Pinpoint the cell where the given text exists, returning its [x, y] midpoint coordinate. 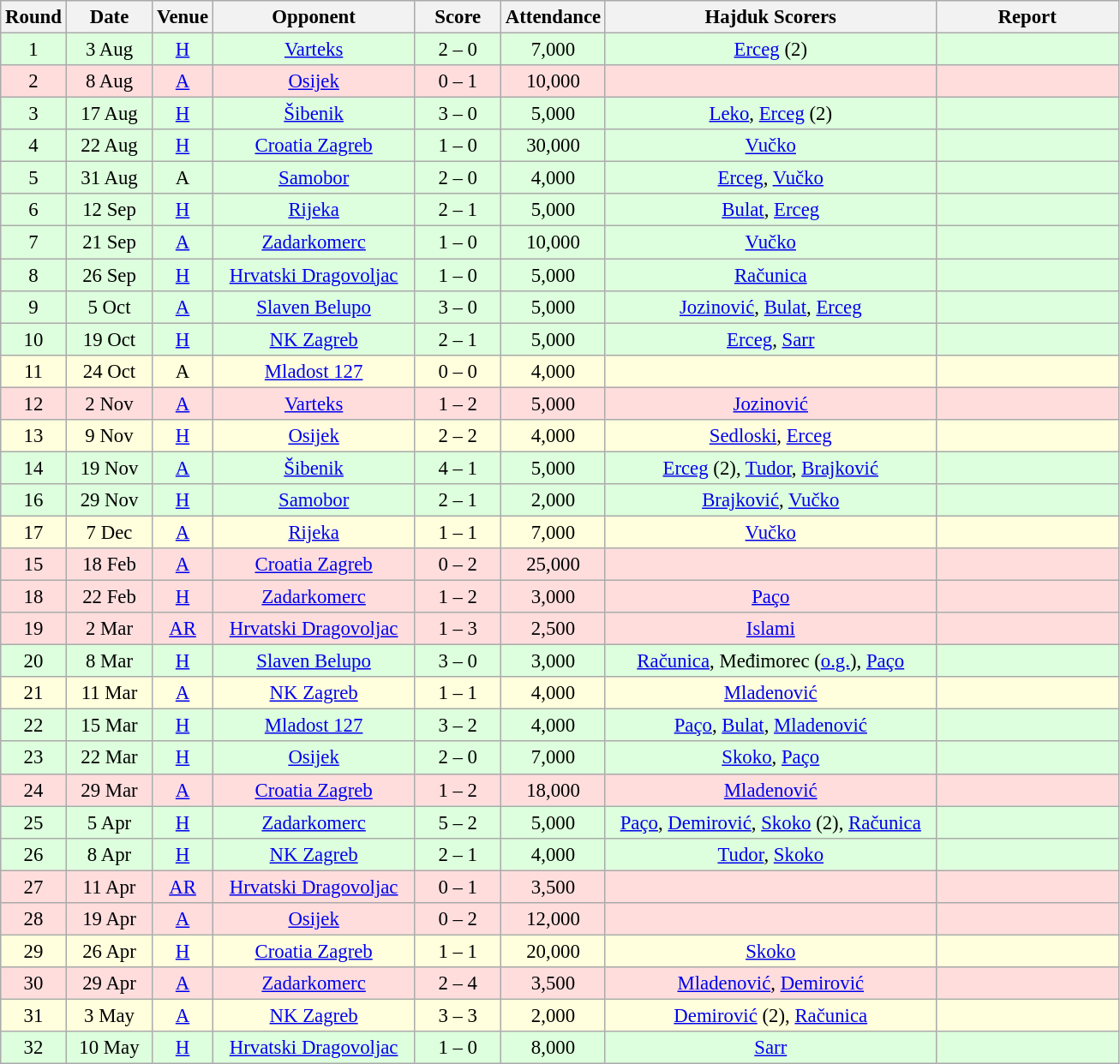
10 [33, 339]
24 Oct [110, 371]
5 Oct [110, 307]
24 [33, 790]
16 [33, 500]
5 – 2 [458, 822]
30,000 [554, 146]
28 [33, 919]
19 Oct [110, 339]
Računica [770, 275]
19 [33, 629]
29 Mar [110, 790]
17 [33, 532]
Računica, Međimorec (o.g.), Paço [770, 661]
25,000 [554, 565]
10 May [110, 1048]
27 [33, 887]
18,000 [554, 790]
3 – 2 [458, 726]
13 [33, 436]
8 Mar [110, 661]
Score [458, 17]
Brajković, Vučko [770, 500]
26 Sep [110, 275]
6 [33, 210]
32 [33, 1048]
22 Mar [110, 758]
Erceg (2), Tudor, Brajković [770, 468]
Sedloski, Erceg [770, 436]
Erceg, Vučko [770, 178]
Jozinović, Bulat, Erceg [770, 307]
9 Nov [110, 436]
Bulat, Erceg [770, 210]
Report [1027, 17]
3 May [110, 1015]
3 – 3 [458, 1015]
Demirović (2), Računica [770, 1015]
17 Aug [110, 114]
18 [33, 597]
Erceg (2) [770, 50]
18 Feb [110, 565]
2,500 [554, 629]
Skoko [770, 951]
0 – 0 [458, 371]
11 Mar [110, 693]
15 Mar [110, 726]
12 Sep [110, 210]
9 [33, 307]
12,000 [554, 919]
Hajduk Scorers [770, 17]
15 [33, 565]
8 [33, 275]
Skoko, Paço [770, 758]
11 [33, 371]
2 – 4 [458, 983]
19 Apr [110, 919]
30 [33, 983]
7 [33, 242]
4 [33, 146]
2 Mar [110, 629]
8 Apr [110, 854]
29 Apr [110, 983]
3 Aug [110, 50]
14 [33, 468]
Date [110, 17]
1 – 3 [458, 629]
2 – 2 [458, 436]
2 [33, 81]
12 [33, 403]
1 [33, 50]
21 Sep [110, 242]
Sarr [770, 1048]
26 Apr [110, 951]
3 [33, 114]
29 [33, 951]
11 Apr [110, 887]
22 Feb [110, 597]
Round [33, 17]
26 [33, 854]
7 Dec [110, 532]
5 Apr [110, 822]
Islami [770, 629]
Paço [770, 597]
5 [33, 178]
22 [33, 726]
Jozinović [770, 403]
20 [33, 661]
23 [33, 758]
Mladenović, Demirović [770, 983]
8 Aug [110, 81]
31 Aug [110, 178]
Venue [183, 17]
29 Nov [110, 500]
31 [33, 1015]
Paço, Bulat, Mladenović [770, 726]
4 – 1 [458, 468]
20,000 [554, 951]
8,000 [554, 1048]
Tudor, Skoko [770, 854]
Leko, Erceg (2) [770, 114]
Attendance [554, 17]
25 [33, 822]
19 Nov [110, 468]
Paço, Demirović, Skoko (2), Računica [770, 822]
21 [33, 693]
Opponent [314, 17]
22 Aug [110, 146]
Erceg, Sarr [770, 339]
2 Nov [110, 403]
